Determine the [x, y] coordinate at the center of the cell enclosing the given text.  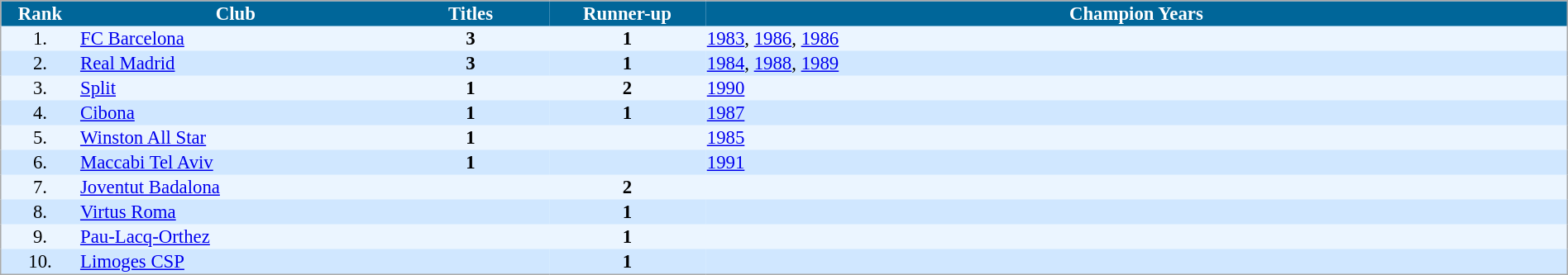
10. [40, 263]
Champion Years [1136, 13]
1. [40, 39]
Virtus Roma [235, 212]
1991 [1136, 163]
Split [235, 88]
Maccabi Tel Aviv [235, 163]
Winston All Star [235, 138]
1990 [1136, 88]
1985 [1136, 138]
Runner-up [627, 13]
4. [40, 113]
1983, 1986, 1986 [1136, 39]
Club [235, 13]
2. [40, 64]
FC Barcelona [235, 39]
3. [40, 88]
5. [40, 138]
Real Madrid [235, 64]
1987 [1136, 113]
9. [40, 237]
Titles [470, 13]
Joventut Badalona [235, 187]
Cibona [235, 113]
Rank [40, 13]
7. [40, 187]
Pau-Lacq-Orthez [235, 237]
1984, 1988, 1989 [1136, 64]
8. [40, 212]
Limoges CSP [235, 263]
6. [40, 163]
